Return (X, Y) of the center of cell containing provided text 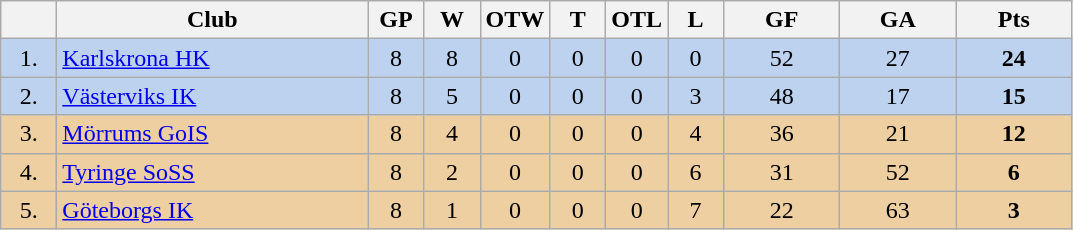
2 (452, 172)
5 (452, 96)
T (578, 20)
15 (1014, 96)
W (452, 20)
1 (452, 210)
24 (1014, 58)
GP (396, 20)
21 (898, 134)
Club (212, 20)
7 (696, 210)
1. (29, 58)
3. (29, 134)
OTL (637, 20)
GA (898, 20)
5. (29, 210)
OTW (515, 20)
63 (898, 210)
Pts (1014, 20)
Västerviks IK (212, 96)
31 (782, 172)
17 (898, 96)
GF (782, 20)
Mörrums GoIS (212, 134)
12 (1014, 134)
Göteborgs IK (212, 210)
2. (29, 96)
Tyringe SoSS (212, 172)
Karlskrona HK (212, 58)
4. (29, 172)
L (696, 20)
36 (782, 134)
22 (782, 210)
27 (898, 58)
48 (782, 96)
